Return (x, y) of the center of cell containing provided text 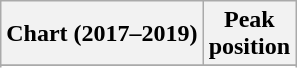
Peakposition (249, 34)
Chart (2017–2019) (102, 34)
